Return [X, Y] of the center of cell containing provided text 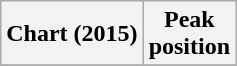
Peakposition [189, 34]
Chart (2015) [72, 34]
